Identify which cell holds the provided text, then report its [X, Y] central coordinate. 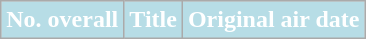
Original air date [274, 20]
Title [154, 20]
No. overall [62, 20]
